Provide the (x, y) coordinate of the cell's center where the given text is located.  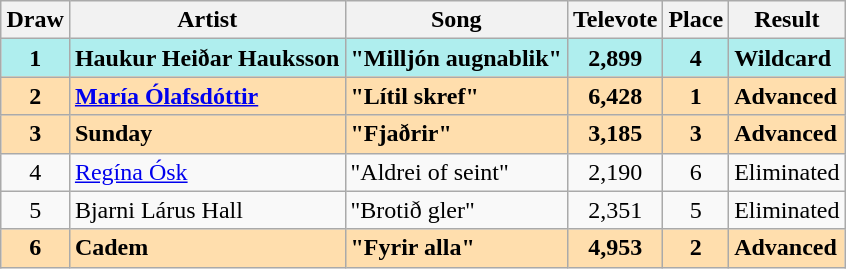
6,428 (614, 96)
Bjarni Lárus Hall (207, 210)
Draw (35, 20)
Artist (207, 20)
Wildcard (787, 58)
2,899 (614, 58)
Result (787, 20)
"Fyrir alla" (456, 248)
"Aldrei of seint" (456, 172)
2,190 (614, 172)
"Fjaðrir" (456, 134)
2,351 (614, 210)
4,953 (614, 248)
María Ólafsdóttir (207, 96)
3,185 (614, 134)
Televote (614, 20)
Song (456, 20)
"Milljón augnablik" (456, 58)
Sunday (207, 134)
Cadem (207, 248)
Regína Ósk (207, 172)
Place (696, 20)
"Brotið gler" (456, 210)
"Lítil skref" (456, 96)
Haukur Heiðar Hauksson (207, 58)
